Search for the cell housing the specified text and yield its [x, y] center coordinate. 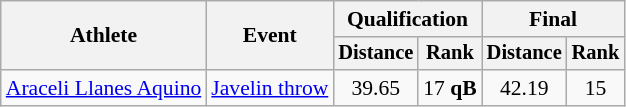
15 [596, 88]
Final [553, 19]
Javelin throw [270, 88]
Araceli Llanes Aquino [104, 88]
Event [270, 36]
42.19 [524, 88]
39.65 [376, 88]
Athlete [104, 36]
17 qB [450, 88]
Qualification [407, 19]
